Scan for the cell matching the given text and deliver its [x, y] coordinate at center. 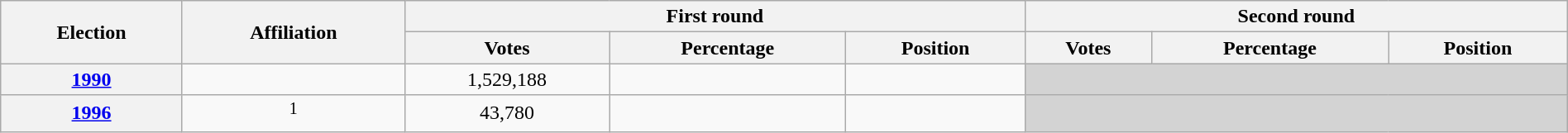
First round [715, 17]
1,529,188 [506, 79]
1990 [92, 79]
Election [92, 32]
1 [293, 114]
1996 [92, 114]
Affiliation [293, 32]
43,780 [506, 114]
Second round [1296, 17]
